Identify which cell holds the provided text, then report its [x, y] central coordinate. 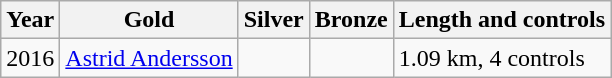
1.09 km, 4 controls [502, 58]
Bronze [351, 20]
Length and controls [502, 20]
Silver [274, 20]
Astrid Andersson [149, 58]
Gold [149, 20]
Year [30, 20]
2016 [30, 58]
